From the cell containing the given text, extract its center point as [x, y] coordinate. 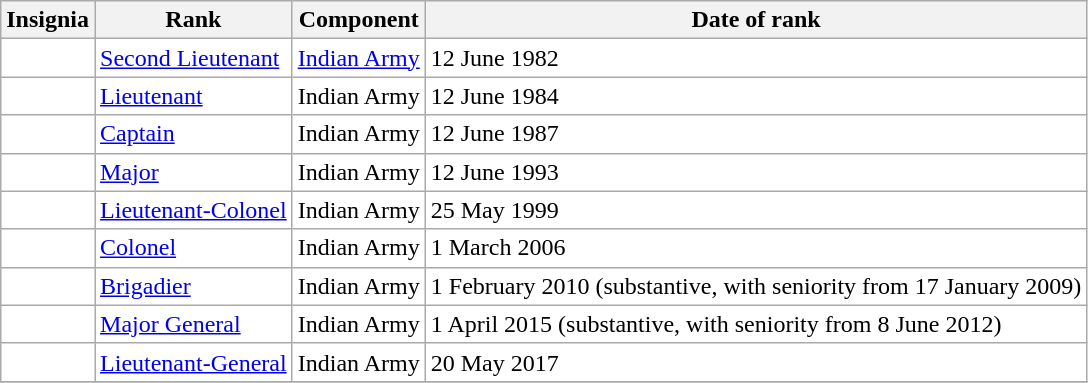
1 April 2015 (substantive, with seniority from 8 June 2012) [756, 324]
12 June 1987 [756, 134]
20 May 2017 [756, 362]
Colonel [194, 248]
Major General [194, 324]
12 June 1984 [756, 96]
12 June 1982 [756, 58]
Captain [194, 134]
Component [358, 20]
12 June 1993 [756, 172]
Insignia [48, 20]
Lieutenant-General [194, 362]
Date of rank [756, 20]
25 May 1999 [756, 210]
1 March 2006 [756, 248]
Brigadier [194, 286]
Rank [194, 20]
Lieutenant [194, 96]
Major [194, 172]
Second Lieutenant [194, 58]
1 February 2010 (substantive, with seniority from 17 January 2009) [756, 286]
Lieutenant-Colonel [194, 210]
